For the text-containing cell, return its midpoint in [x, y] coordinate format. 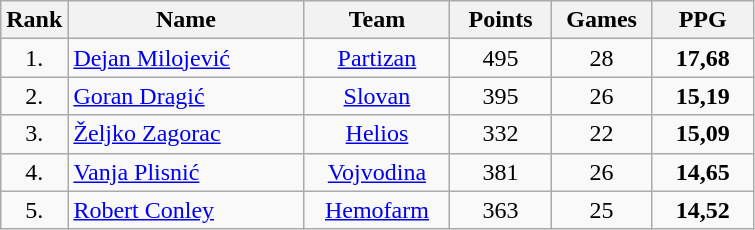
Goran Dragić [186, 96]
17,68 [702, 58]
495 [500, 58]
381 [500, 172]
15,09 [702, 134]
332 [500, 134]
Games [602, 20]
PPG [702, 20]
Vanja Plisnić [186, 172]
22 [602, 134]
3. [34, 134]
Team [377, 20]
4. [34, 172]
Robert Conley [186, 210]
28 [602, 58]
5. [34, 210]
Dejan Milojević [186, 58]
Partizan [377, 58]
15,19 [702, 96]
1. [34, 58]
395 [500, 96]
Rank [34, 20]
14,65 [702, 172]
Name [186, 20]
Points [500, 20]
Vojvodina [377, 172]
2. [34, 96]
14,52 [702, 210]
363 [500, 210]
Hemofarm [377, 210]
25 [602, 210]
Željko Zagorac [186, 134]
Slovan [377, 96]
Helios [377, 134]
